Determine the [X, Y] coordinate at the center of the cell enclosing the given text.  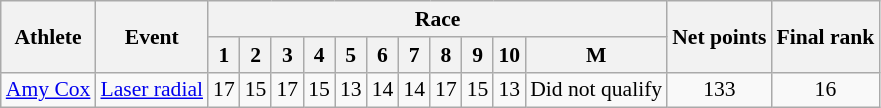
8 [446, 55]
Amy Cox [48, 90]
3 [287, 55]
M [596, 55]
Athlete [48, 36]
2 [256, 55]
5 [351, 55]
133 [719, 90]
Event [152, 36]
Race [438, 19]
4 [319, 55]
Laser radial [152, 90]
6 [383, 55]
7 [414, 55]
9 [478, 55]
Final rank [825, 36]
Did not qualify [596, 90]
10 [509, 55]
16 [825, 90]
1 [224, 55]
Net points [719, 36]
